Provide the (x, y) coordinate of the cell's center where the given text is located.  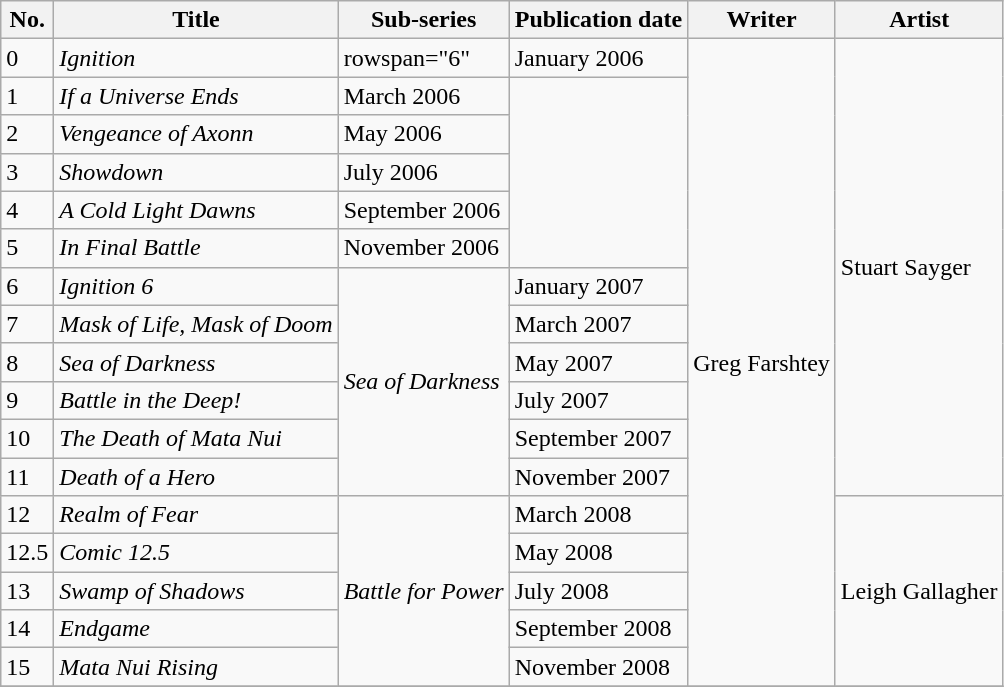
rowspan="6" (424, 58)
The Death of Mata Nui (196, 438)
Endgame (196, 629)
November 2006 (424, 248)
March 2006 (424, 96)
3 (28, 172)
March 2007 (598, 324)
July 2006 (424, 172)
Showdown (196, 172)
1 (28, 96)
15 (28, 667)
2 (28, 134)
No. (28, 20)
January 2006 (598, 58)
September 2006 (424, 210)
January 2007 (598, 286)
May 2006 (424, 134)
13 (28, 591)
8 (28, 362)
Artist (919, 20)
0 (28, 58)
Leigh Gallagher (919, 591)
May 2008 (598, 553)
September 2007 (598, 438)
November 2007 (598, 477)
14 (28, 629)
10 (28, 438)
Ignition (196, 58)
Battle for Power (424, 591)
Ignition 6 (196, 286)
6 (28, 286)
Publication date (598, 20)
Stuart Sayger (919, 268)
May 2007 (598, 362)
July 2008 (598, 591)
Death of a Hero (196, 477)
12.5 (28, 553)
March 2008 (598, 515)
A Cold Light Dawns (196, 210)
Comic 12.5 (196, 553)
9 (28, 400)
Greg Farshtey (762, 362)
In Final Battle (196, 248)
Mata Nui Rising (196, 667)
If a Universe Ends (196, 96)
Sub-series (424, 20)
4 (28, 210)
November 2008 (598, 667)
5 (28, 248)
12 (28, 515)
Swamp of Shadows (196, 591)
Battle in the Deep! (196, 400)
Vengeance of Axonn (196, 134)
Writer (762, 20)
11 (28, 477)
July 2007 (598, 400)
Title (196, 20)
September 2008 (598, 629)
Realm of Fear (196, 515)
7 (28, 324)
Mask of Life, Mask of Doom (196, 324)
